Search for the cell housing the specified text and yield its (x, y) center coordinate. 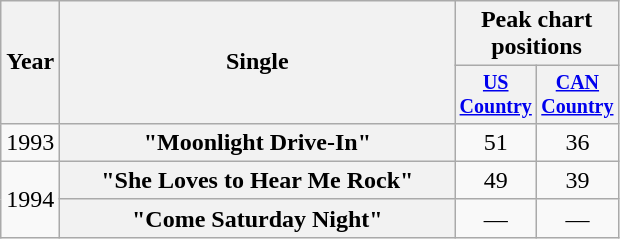
39 (578, 180)
"She Loves to Hear Me Rock" (258, 180)
CAN Country (578, 94)
1993 (30, 142)
49 (496, 180)
Single (258, 62)
1994 (30, 199)
US Country (496, 94)
51 (496, 142)
Peak chartpositions (536, 34)
Year (30, 62)
36 (578, 142)
"Come Saturday Night" (258, 218)
"Moonlight Drive-In" (258, 142)
